Pinpoint the cell where the given text exists, returning its (X, Y) midpoint coordinate. 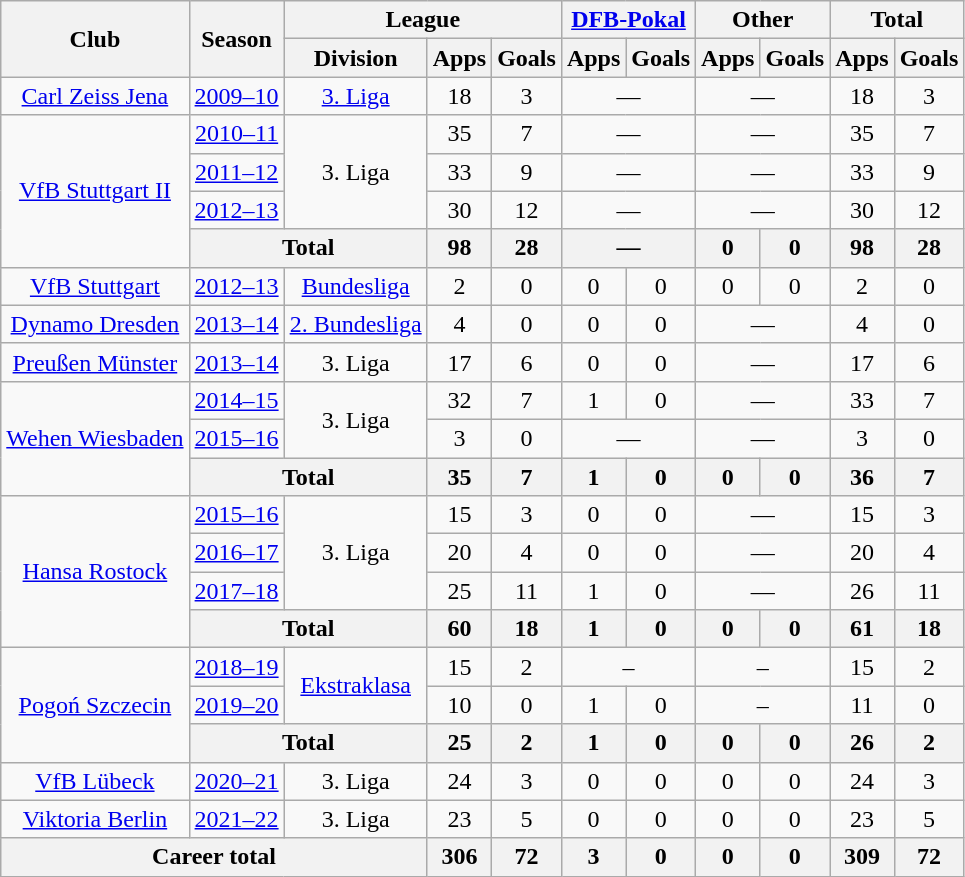
Other (763, 20)
2019–20 (236, 705)
Season (236, 39)
VfB Stuttgart (95, 286)
306 (459, 857)
Bundesliga (356, 286)
Wehen Wiesbaden (95, 438)
2016–17 (236, 553)
Division (356, 58)
2014–15 (236, 400)
Preußen Münster (95, 362)
VfB Lübeck (95, 781)
36 (862, 477)
61 (862, 629)
2009–10 (236, 96)
VfB Stuttgart II (95, 191)
2018–19 (236, 667)
2020–21 (236, 781)
2010–11 (236, 134)
Ekstraklasa (356, 686)
Career total (214, 857)
309 (862, 857)
League (422, 20)
10 (459, 705)
Viktoria Berlin (95, 819)
Club (95, 39)
Pogoń Szczecin (95, 705)
Carl Zeiss Jena (95, 96)
2017–18 (236, 591)
DFB-Pokal (628, 20)
60 (459, 629)
Hansa Rostock (95, 572)
2. Bundesliga (356, 324)
2011–12 (236, 172)
32 (459, 400)
Dynamo Dresden (95, 324)
2021–22 (236, 819)
